Return the (X, Y) coordinate for the center point of the cell that contains the specified text.  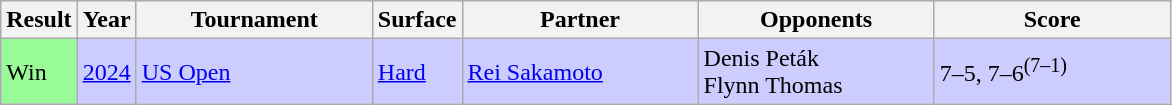
Score (1052, 20)
Result (39, 20)
Hard (417, 72)
Win (39, 72)
Opponents (816, 20)
Denis Peták Flynn Thomas (816, 72)
Surface (417, 20)
Partner (580, 20)
2024 (106, 72)
7–5, 7–6(7–1) (1052, 72)
US Open (254, 72)
Year (106, 20)
Rei Sakamoto (580, 72)
Tournament (254, 20)
